Identify which cell holds the provided text, then report its [X, Y] central coordinate. 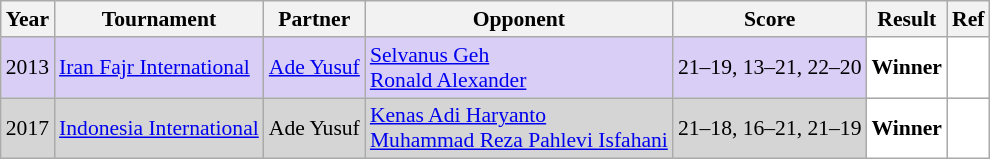
Indonesia International [159, 128]
Score [770, 19]
Ref [968, 19]
Iran Fajr International [159, 68]
21–18, 16–21, 21–19 [770, 128]
2013 [28, 68]
Kenas Adi Haryanto Muhammad Reza Pahlevi Isfahani [519, 128]
Opponent [519, 19]
Partner [314, 19]
Result [908, 19]
Tournament [159, 19]
21–19, 13–21, 22–20 [770, 68]
Selvanus Geh Ronald Alexander [519, 68]
Year [28, 19]
2017 [28, 128]
